Return the [X, Y] coordinate for the center point of the cell that contains the specified text.  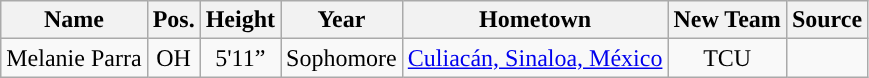
OH [174, 58]
Name [74, 20]
TCU [727, 58]
Hometown [535, 20]
5'11” [240, 58]
Culiacán, Sinaloa, México [535, 58]
New Team [727, 20]
Melanie Parra [74, 58]
Height [240, 20]
Source [826, 20]
Sophomore [342, 58]
Year [342, 20]
Pos. [174, 20]
